Output the [x, y] coordinate of the center of the cell containing the given text.  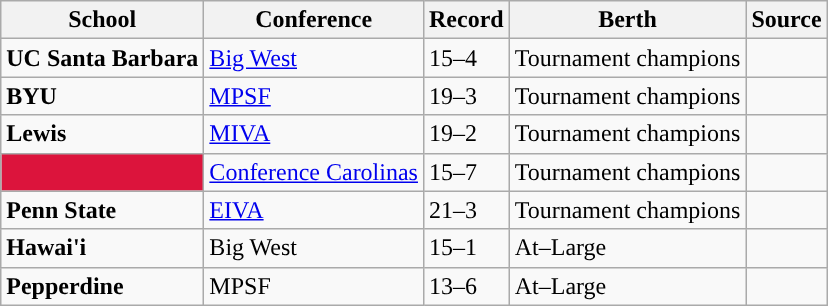
Hawai'i [102, 248]
15–4 [466, 58]
13–6 [466, 286]
Lewis [102, 134]
School [102, 20]
Conference Carolinas [314, 172]
21–3 [466, 210]
Pepperdine [102, 286]
MIVA [314, 134]
BYU [102, 96]
Source [786, 20]
EIVA [314, 210]
Penn State [102, 210]
15–7 [466, 172]
Berth [628, 20]
19–3 [466, 96]
Record [466, 20]
UC Santa Barbara [102, 58]
Conference [314, 20]
19–2 [466, 134]
15–1 [466, 248]
